Provide the (X, Y) coordinate of the cell's center where the given text is located.  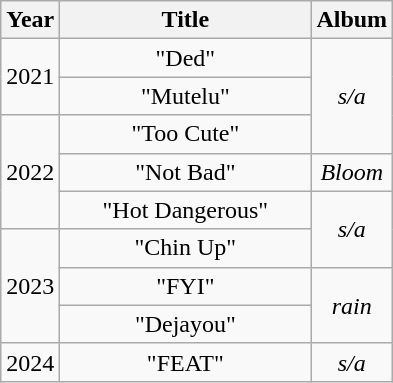
2023 (30, 286)
"Not Bad" (186, 172)
2021 (30, 77)
"Dejayou" (186, 324)
"Ded" (186, 58)
"Mutelu" (186, 96)
"FEAT" (186, 362)
Title (186, 20)
2024 (30, 362)
"Hot Dangerous" (186, 210)
Album (352, 20)
rain (352, 305)
"Chin Up" (186, 248)
Year (30, 20)
"FYI" (186, 286)
"Too Cute" (186, 134)
Bloom (352, 172)
2022 (30, 172)
